Capture the cell that displays the provided text and extract its [x, y] central coordinate. 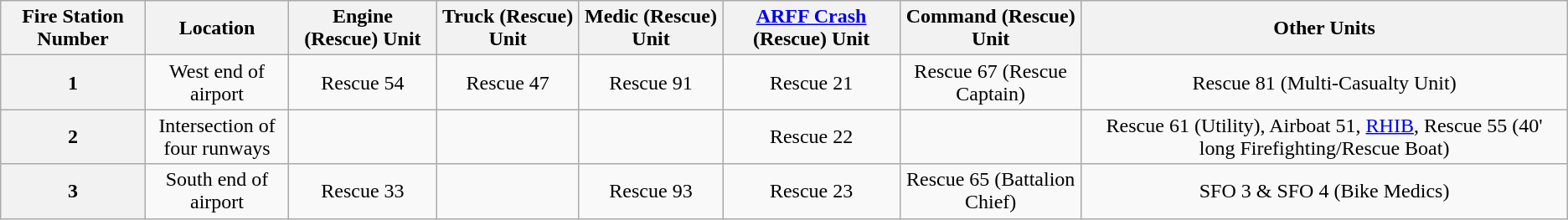
2 [73, 137]
Rescue 91 [650, 82]
Location [217, 28]
ARFF Crash (Rescue) Unit [812, 28]
Rescue 81 (Multi-Casualty Unit) [1324, 82]
Truck (Rescue) Unit [508, 28]
South end of airport [217, 191]
3 [73, 191]
Other Units [1324, 28]
Rescue 33 [363, 191]
Rescue 23 [812, 191]
Rescue 61 (Utility), Airboat 51, RHIB, Rescue 55 (40' long Firefighting/Rescue Boat) [1324, 137]
Rescue 22 [812, 137]
Rescue 67 (Rescue Captain) [990, 82]
Fire Station Number [73, 28]
Rescue 54 [363, 82]
West end of airport [217, 82]
Rescue 93 [650, 191]
Intersection of four runways [217, 137]
Rescue 47 [508, 82]
Rescue 65 (Battalion Chief) [990, 191]
1 [73, 82]
SFO 3 & SFO 4 (Bike Medics) [1324, 191]
Rescue 21 [812, 82]
Command (Rescue) Unit [990, 28]
Engine (Rescue) Unit [363, 28]
Medic (Rescue) Unit [650, 28]
